Detect which cell encompasses the target text, then output its [X, Y] center coordinate. 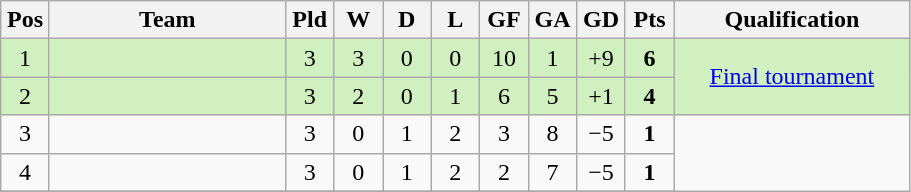
7 [552, 172]
GA [552, 20]
10 [504, 58]
5 [552, 96]
D [406, 20]
Team [167, 20]
Final tournament [792, 77]
Qualification [792, 20]
GF [504, 20]
L [456, 20]
Pos [26, 20]
8 [552, 134]
+9 [602, 58]
+1 [602, 96]
Pts [650, 20]
GD [602, 20]
W [358, 20]
Pld [310, 20]
